Pinpoint the cell where the given text exists, returning its [x, y] midpoint coordinate. 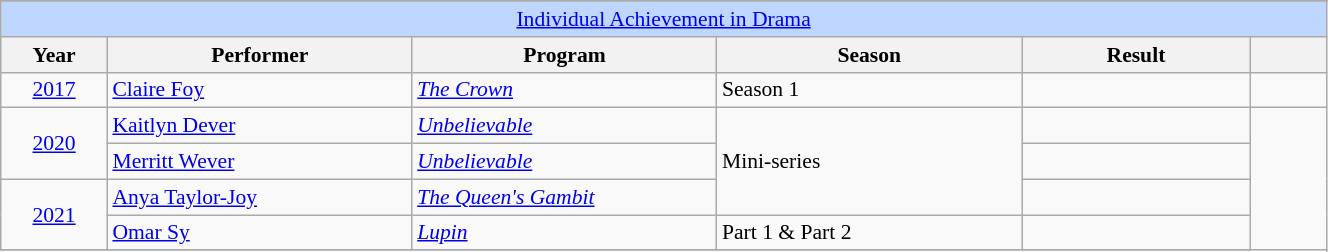
Merritt Wever [260, 162]
Year [54, 55]
Individual Achievement in Drama [664, 19]
The Queen's Gambit [564, 197]
Result [1136, 55]
2021 [54, 214]
2020 [54, 144]
Mini-series [870, 162]
Season [870, 55]
Performer [260, 55]
Omar Sy [260, 233]
Kaitlyn Dever [260, 126]
Lupin [564, 233]
2017 [54, 90]
Season 1 [870, 90]
The Crown [564, 90]
Part 1 & Part 2 [870, 233]
Anya Taylor-Joy [260, 197]
Program [564, 55]
Claire Foy [260, 90]
